Locate the cell with the specified text and output its [x, y] center coordinate. 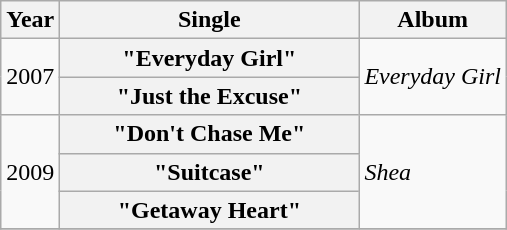
Shea [433, 172]
Everyday Girl [433, 77]
"Suitcase" [210, 172]
"Everyday Girl" [210, 58]
Album [433, 20]
"Just the Excuse" [210, 96]
2007 [30, 77]
"Don't Chase Me" [210, 134]
2009 [30, 172]
Single [210, 20]
Year [30, 20]
"Getaway Heart" [210, 210]
